For the text-containing cell, return its midpoint in (x, y) coordinate format. 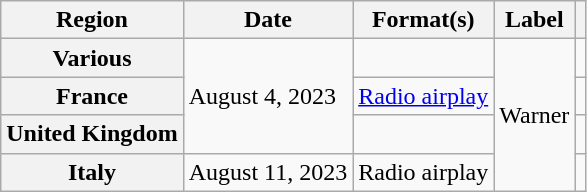
France (92, 96)
August 4, 2023 (268, 96)
August 11, 2023 (268, 172)
Various (92, 58)
Region (92, 20)
Date (268, 20)
Italy (92, 172)
Warner (534, 115)
Format(s) (424, 20)
Label (534, 20)
United Kingdom (92, 134)
